Output the [X, Y] coordinate of the center of the cell containing the given text.  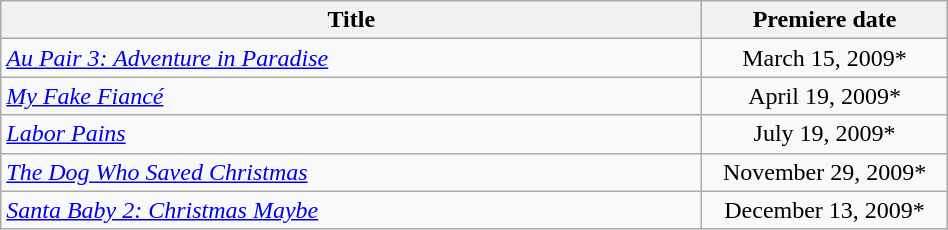
Labor Pains [352, 134]
My Fake Fiancé [352, 96]
April 19, 2009* [824, 96]
July 19, 2009* [824, 134]
Au Pair 3: Adventure in Paradise [352, 58]
Premiere date [824, 20]
March 15, 2009* [824, 58]
December 13, 2009* [824, 210]
Santa Baby 2: Christmas Maybe [352, 210]
Title [352, 20]
The Dog Who Saved Christmas [352, 172]
November 29, 2009* [824, 172]
